Return the [X, Y] coordinate for the center point of the cell that contains the specified text.  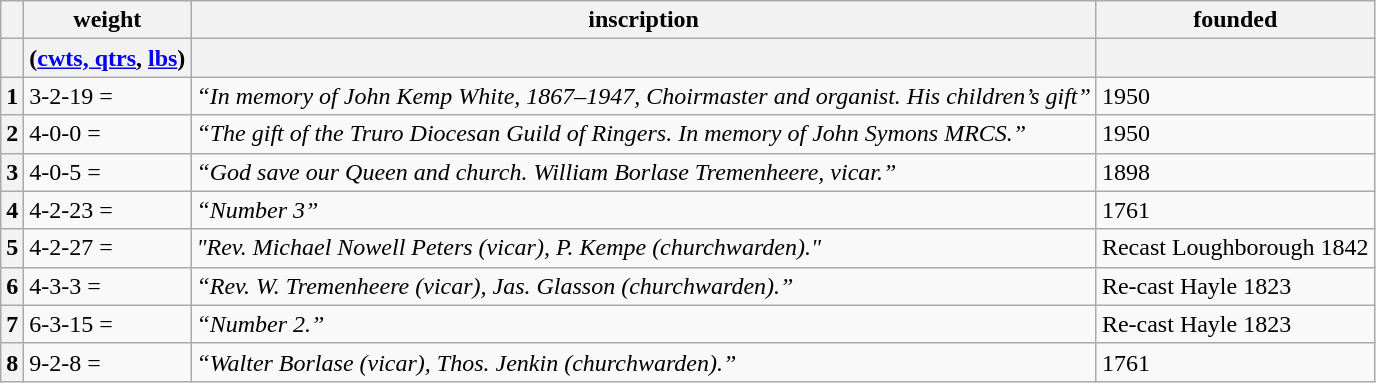
weight [108, 20]
“Rev. W. Tremenheere (vicar), Jas. Glasson (churchwarden).” [644, 286]
“Walter Borlase (vicar), Thos. Jenkin (churchwarden).” [644, 362]
Recast Loughborough 1842 [1235, 248]
7 [12, 324]
“Number 2.” [644, 324]
8 [12, 362]
6-3-15 = [108, 324]
“Number 3” [644, 210]
4-0-0 = [108, 134]
founded [1235, 20]
“God save our Queen and church. William Borlase Tremenheere, vicar.” [644, 172]
"Rev. Michael Nowell Peters (vicar), P. Kempe (churchwarden)." [644, 248]
4-3-3 = [108, 286]
“The gift of the Truro Diocesan Guild of Ringers. In memory of John Symons MRCS.” [644, 134]
4 [12, 210]
1 [12, 96]
2 [12, 134]
1898 [1235, 172]
3 [12, 172]
3-2-19 = [108, 96]
4-0-5 = [108, 172]
(cwts, qtrs, lbs) [108, 58]
inscription [644, 20]
“In memory of John Kemp White, 1867–1947, Choirmaster and organist. His children’s gift” [644, 96]
5 [12, 248]
6 [12, 286]
4-2-27 = [108, 248]
4-2-23 = [108, 210]
9-2-8 = [108, 362]
